Detect which cell encompasses the target text, then output its [x, y] center coordinate. 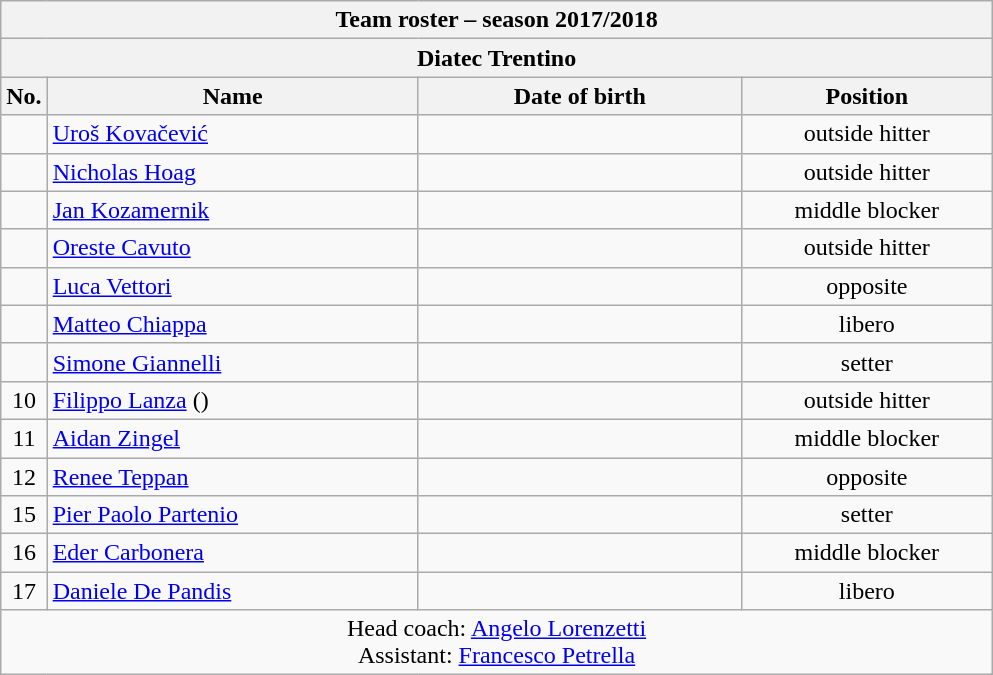
Luca Vettori [232, 286]
17 [24, 591]
Jan Kozamernik [232, 210]
Daniele De Pandis [232, 591]
Team roster – season 2017/2018 [497, 20]
12 [24, 477]
Filippo Lanza () [232, 400]
Matteo Chiappa [232, 324]
Head coach: Angelo LorenzettiAssistant: Francesco Petrella [497, 642]
Oreste Cavuto [232, 248]
10 [24, 400]
15 [24, 515]
16 [24, 553]
Eder Carbonera [232, 553]
Position [866, 96]
Name [232, 96]
Pier Paolo Partenio [232, 515]
Nicholas Hoag [232, 172]
Diatec Trentino [497, 58]
Simone Giannelli [232, 362]
Renee Teppan [232, 477]
Uroš Kovačević [232, 134]
Aidan Zingel [232, 438]
Date of birth [580, 96]
No. [24, 96]
11 [24, 438]
